Locate the cell with the specified text and output its [X, Y] center coordinate. 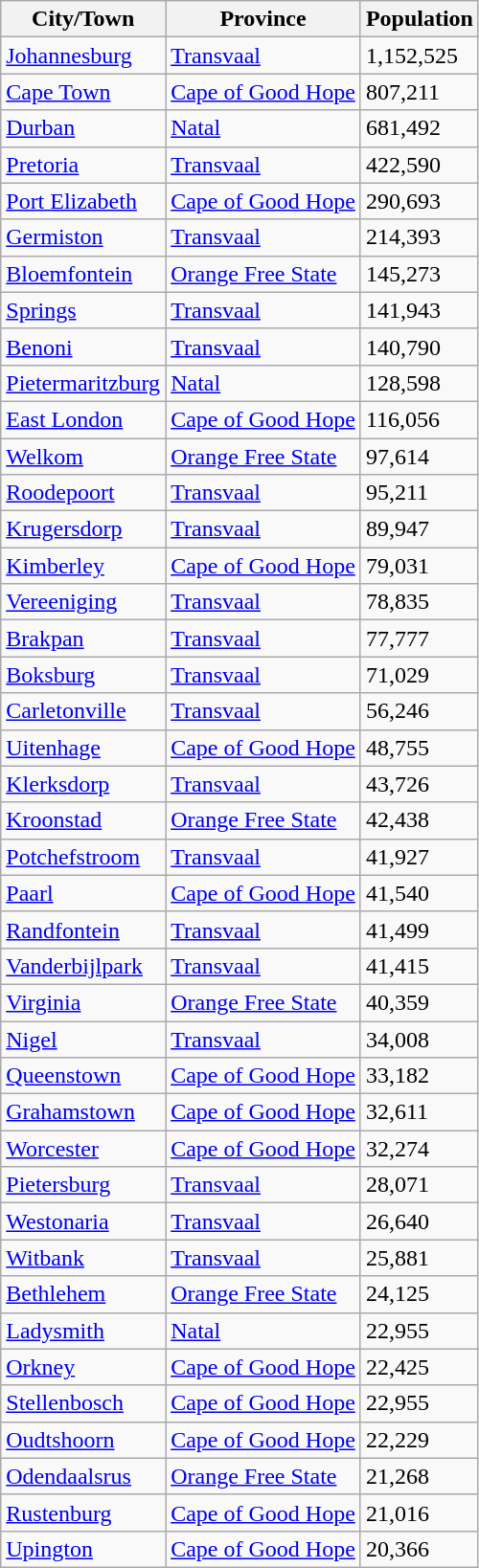
20,366 [420, 1549]
Port Elizabeth [83, 201]
89,947 [420, 529]
22,425 [420, 1367]
97,614 [420, 457]
77,777 [420, 638]
Nigel [83, 1039]
Kroonstad [83, 820]
Cape Town [83, 92]
422,590 [420, 165]
43,726 [420, 784]
128,598 [420, 383]
24,125 [420, 1294]
Odendaalsrus [83, 1476]
Rustenburg [83, 1512]
56,246 [420, 711]
79,031 [420, 566]
78,835 [420, 602]
Worcester [83, 1149]
48,755 [420, 748]
681,492 [420, 128]
22,229 [420, 1440]
Pietermaritzburg [83, 383]
Bethlehem [83, 1294]
Carletonville [83, 711]
Klerksdorp [83, 784]
Pietersburg [83, 1185]
Grahamstown [83, 1112]
Virginia [83, 1002]
33,182 [420, 1076]
Welkom [83, 457]
Witbank [83, 1258]
145,273 [420, 274]
Vanderbijlpark [83, 966]
Springs [83, 310]
116,056 [420, 419]
Paarl [83, 893]
Potchefstroom [83, 857]
Randfontein [83, 930]
41,499 [420, 930]
Orkney [83, 1367]
Pretoria [83, 165]
28,071 [420, 1185]
City/Town [83, 19]
95,211 [420, 493]
Germiston [83, 237]
Benoni [83, 347]
42,438 [420, 820]
807,211 [420, 92]
25,881 [420, 1258]
Roodepoort [83, 493]
Upington [83, 1549]
71,029 [420, 675]
East London [83, 419]
Krugersdorp [83, 529]
40,359 [420, 1002]
Queenstown [83, 1076]
Stellenbosch [83, 1403]
Vereeniging [83, 602]
Johannesburg [83, 56]
41,927 [420, 857]
141,943 [420, 310]
32,611 [420, 1112]
Ladysmith [83, 1331]
41,540 [420, 893]
Population [420, 19]
26,640 [420, 1221]
Kimberley [83, 566]
34,008 [420, 1039]
32,274 [420, 1149]
Province [263, 19]
Boksburg [83, 675]
21,016 [420, 1512]
290,693 [420, 201]
1,152,525 [420, 56]
Westonaria [83, 1221]
214,393 [420, 237]
41,415 [420, 966]
Bloemfontein [83, 274]
Oudtshoorn [83, 1440]
Brakpan [83, 638]
21,268 [420, 1476]
Uitenhage [83, 748]
140,790 [420, 347]
Durban [83, 128]
